Return [x, y] of the center of cell containing provided text 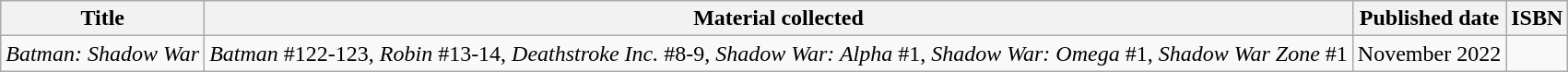
Material collected [779, 18]
November 2022 [1429, 54]
Batman #122-123, Robin #13-14, Deathstroke Inc. #8-9, Shadow War: Alpha #1, Shadow War: Omega #1, Shadow War Zone #1 [779, 54]
ISBN [1538, 18]
Title [103, 18]
Published date [1429, 18]
Batman: Shadow War [103, 54]
